From the cell containing the given text, extract its center point as [x, y] coordinate. 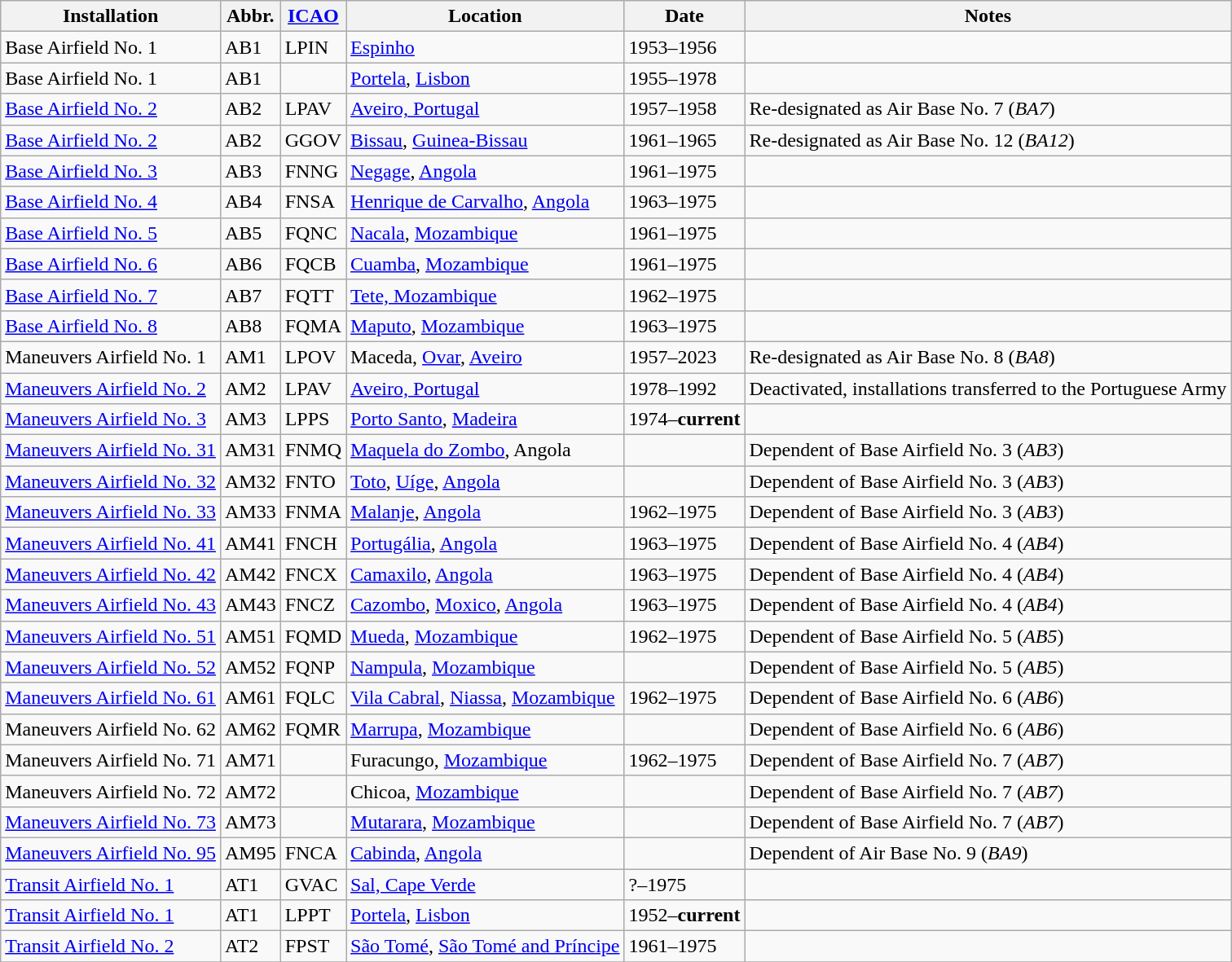
Maneuvers Airfield No. 43 [111, 605]
Dependent of Air Base No. 9 (BA9) [988, 853]
Maneuvers Airfield No. 71 [111, 760]
Location [486, 16]
Maneuvers Airfield No. 61 [111, 698]
FQMR [313, 729]
Re-designated as Air Base No. 12 (BA12) [988, 140]
Maneuvers Airfield No. 95 [111, 853]
FPST [313, 947]
Maneuvers Airfield No. 33 [111, 512]
1978–1992 [684, 389]
FNCA [313, 853]
?–1975 [684, 884]
Espinho [486, 47]
1953–1956 [684, 47]
Installation [111, 16]
Base Airfield No. 5 [111, 233]
Mueda, Mozambique [486, 636]
AM2 [250, 389]
Maneuvers Airfield No. 62 [111, 729]
FQLC [313, 698]
Maneuvers Airfield No. 73 [111, 822]
AM41 [250, 543]
AM61 [250, 698]
AB5 [250, 233]
Tete, Mozambique [486, 295]
AB3 [250, 171]
AM72 [250, 791]
Vila Cabral, Niassa, Mozambique [486, 698]
Base Airfield No. 4 [111, 202]
Re-designated as Air Base No. 7 (BA7) [988, 109]
FNCZ [313, 605]
Maneuvers Airfield No. 2 [111, 389]
Sal, Cape Verde [486, 884]
Nampula, Mozambique [486, 667]
Marrupa, Mozambique [486, 729]
Date [684, 16]
FNCX [313, 574]
1952–current [684, 916]
LPPT [313, 916]
Maceda, Ovar, Aveiro [486, 357]
Maneuvers Airfield No. 52 [111, 667]
Porto Santo, Madeira [486, 420]
Abbr. [250, 16]
Base Airfield No. 3 [111, 171]
FQMA [313, 326]
FQMD [313, 636]
FQTT [313, 295]
FNCH [313, 543]
AM95 [250, 853]
Re-designated as Air Base No. 8 (BA8) [988, 357]
São Tomé, São Tomé and Príncipe [486, 947]
AM1 [250, 357]
Nacala, Mozambique [486, 233]
Maputo, Mozambique [486, 326]
FNMA [313, 512]
Base Airfield No. 7 [111, 295]
AM73 [250, 822]
FQNC [313, 233]
Maneuvers Airfield No. 32 [111, 481]
Deactivated, installations transferred to the Portuguese Army [988, 389]
Malanje, Angola [486, 512]
AT2 [250, 947]
FQCB [313, 264]
1974–current [684, 420]
1957–1958 [684, 109]
AB4 [250, 202]
FQNP [313, 667]
Maneuvers Airfield No. 41 [111, 543]
Transit Airfield No. 2 [111, 947]
Cazombo, Moxico, Angola [486, 605]
AM31 [250, 450]
Notes [988, 16]
Furacungo, Mozambique [486, 760]
AM32 [250, 481]
AM52 [250, 667]
Base Airfield No. 6 [111, 264]
FNMQ [313, 450]
AM43 [250, 605]
Maneuvers Airfield No. 31 [111, 450]
Bissau, Guinea-Bissau [486, 140]
LPPS [313, 420]
AM42 [250, 574]
FNNG [313, 171]
Camaxilo, Angola [486, 574]
AB6 [250, 264]
AM33 [250, 512]
Maneuvers Airfield No. 1 [111, 357]
Maquela do Zombo, Angola [486, 450]
GVAC [313, 884]
Portugália, Angola [486, 543]
Maneuvers Airfield No. 72 [111, 791]
LPIN [313, 47]
Maneuvers Airfield No. 3 [111, 420]
Mutarara, Mozambique [486, 822]
LPOV [313, 357]
Cabinda, Angola [486, 853]
AM71 [250, 760]
Toto, Uíge, Angola [486, 481]
Maneuvers Airfield No. 42 [111, 574]
GGOV [313, 140]
FNSA [313, 202]
Chicoa, Mozambique [486, 791]
AB7 [250, 295]
AM3 [250, 420]
ICAO [313, 16]
1957–2023 [684, 357]
AB8 [250, 326]
FNTO [313, 481]
Henrique de Carvalho, Angola [486, 202]
1961–1965 [684, 140]
Maneuvers Airfield No. 51 [111, 636]
AM62 [250, 729]
Base Airfield No. 8 [111, 326]
AM51 [250, 636]
Negage, Angola [486, 171]
1955–1978 [684, 78]
Cuamba, Mozambique [486, 264]
